Find where the given text appears and provide that cell's center as (X, Y) coordinate. 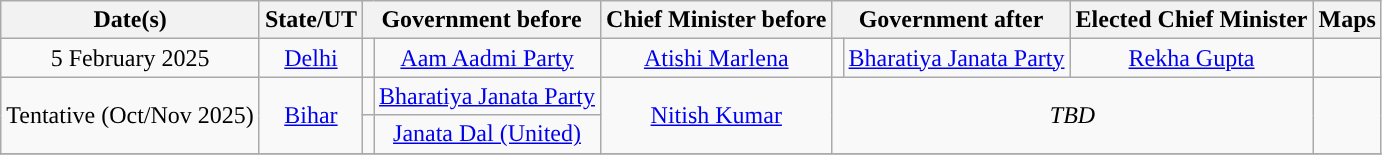
Chief Minister before (716, 20)
Maps (1347, 20)
State/UT (310, 20)
Aam Aadmi Party (488, 58)
Date(s) (130, 20)
Tentative (Oct/Nov 2025) (130, 115)
Bihar (310, 115)
TBD (1072, 115)
Rekha Gupta (1192, 58)
Nitish Kumar (716, 115)
Government before (481, 20)
Government after (951, 20)
Delhi (310, 58)
5 February 2025 (130, 58)
Atishi Marlena (716, 58)
Janata Dal (United) (488, 134)
Elected Chief Minister (1192, 20)
